Return [x, y] of the center of cell containing provided text 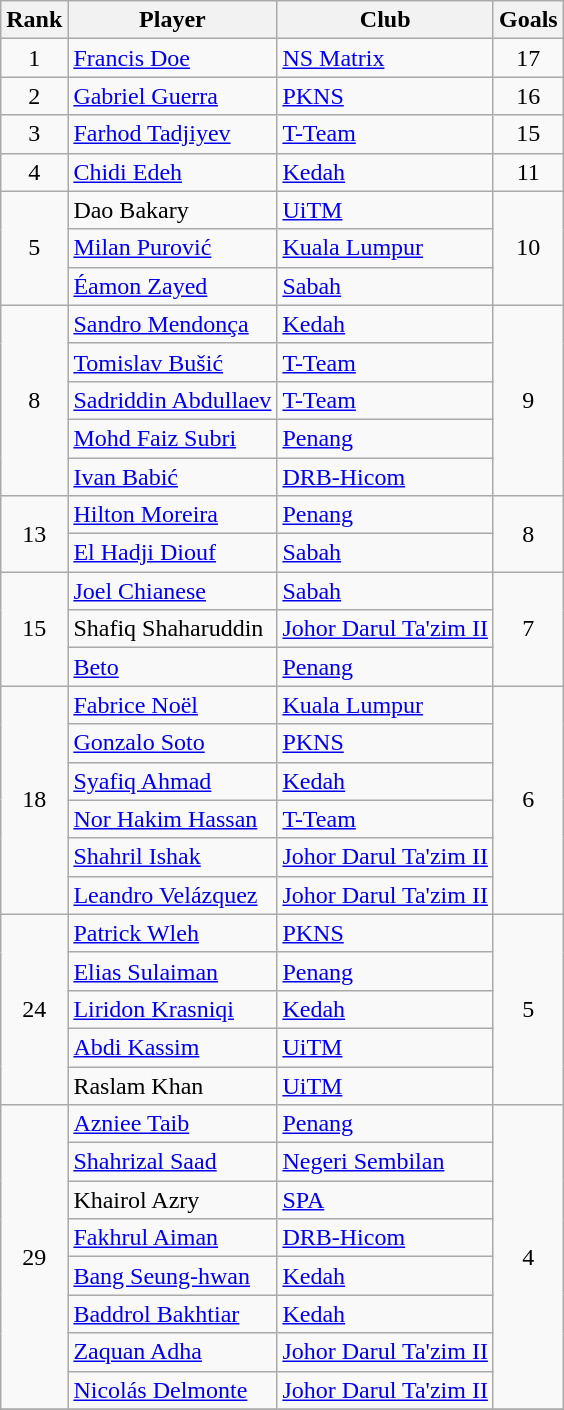
NS Matrix [386, 58]
17 [528, 58]
SPA [386, 1200]
Elias Sulaiman [172, 971]
Hilton Moreira [172, 515]
Bang Seung-hwan [172, 1276]
18 [34, 800]
Negeri Sembilan [386, 1162]
Baddrol Bakhtiar [172, 1314]
Player [172, 20]
10 [528, 248]
Gabriel Guerra [172, 96]
3 [34, 134]
Beto [172, 667]
Syafiq Ahmad [172, 781]
2 [34, 96]
Mohd Faiz Subri [172, 438]
Ivan Babić [172, 477]
6 [528, 800]
Nicolás Delmonte [172, 1390]
9 [528, 400]
29 [34, 1257]
Shahril Ishak [172, 857]
Dao Bakary [172, 210]
Francis Doe [172, 58]
Shafiq Shaharuddin [172, 629]
13 [34, 534]
16 [528, 96]
Patrick Wleh [172, 933]
Sandro Mendonça [172, 324]
El Hadji Diouf [172, 553]
Azniee Taib [172, 1124]
Khairol Azry [172, 1200]
Joel Chianese [172, 591]
Club [386, 20]
Abdi Kassim [172, 1047]
Gonzalo Soto [172, 743]
1 [34, 58]
7 [528, 629]
Leandro Velázquez [172, 895]
Milan Purović [172, 248]
Liridon Krasniqi [172, 1009]
11 [528, 172]
Farhod Tadjiyev [172, 134]
Rank [34, 20]
Zaquan Adha [172, 1352]
Nor Hakim Hassan [172, 819]
Éamon Zayed [172, 286]
Chidi Edeh [172, 172]
Fabrice Noël [172, 705]
Tomislav Bušić [172, 362]
Goals [528, 20]
Fakhrul Aiman [172, 1238]
Raslam Khan [172, 1085]
Shahrizal Saad [172, 1162]
24 [34, 1009]
Sadriddin Abdullaev [172, 400]
